Find where the given text appears and provide that cell's center as (x, y) coordinate. 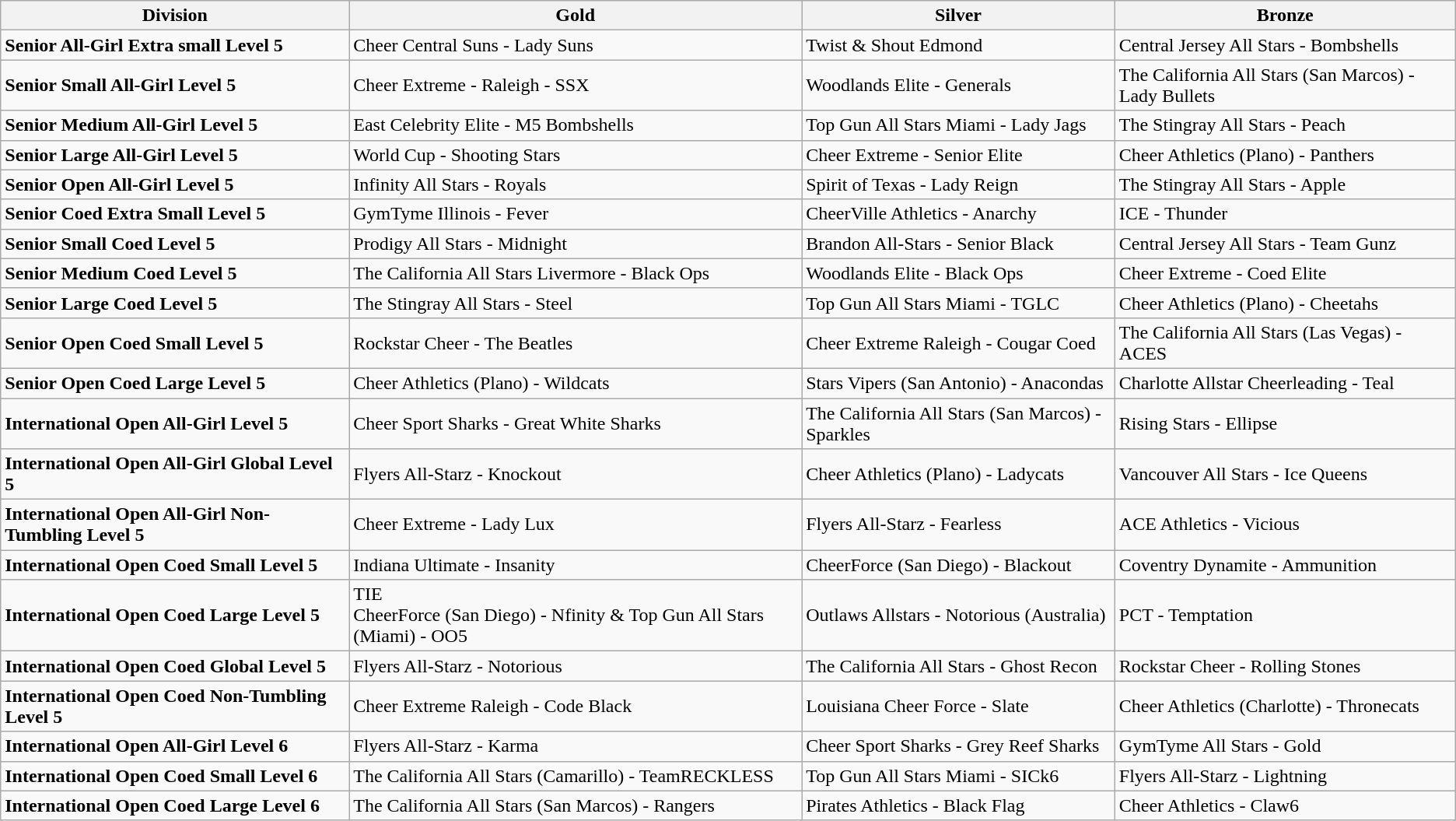
Cheer Athletics (Charlotte) - Thronecats (1285, 707)
TIECheerForce (San Diego) - Nfinity & Top Gun All Stars (Miami) - OO5 (576, 616)
Twist & Shout Edmond (958, 45)
International Open Coed Global Level 5 (175, 666)
Spirit of Texas - Lady Reign (958, 184)
Division (175, 16)
Cheer Extreme - Coed Elite (1285, 273)
Stars Vipers (San Antonio) - Anacondas (958, 383)
Flyers All-Starz - Knockout (576, 475)
International Open All-Girl Global Level 5 (175, 475)
Cheer Athletics (Plano) - Cheetahs (1285, 303)
Silver (958, 16)
Cheer Sport Sharks - Grey Reef Sharks (958, 746)
International Open Coed Small Level 5 (175, 565)
PCT - Temptation (1285, 616)
International Open Coed Large Level 5 (175, 616)
International Open Coed Non-Tumbling Level 5 (175, 707)
Cheer Extreme - Senior Elite (958, 155)
Flyers All-Starz - Fearless (958, 525)
Flyers All-Starz - Notorious (576, 666)
Louisiana Cheer Force - Slate (958, 707)
Infinity All Stars - Royals (576, 184)
International Open Coed Small Level 6 (175, 776)
Indiana Ultimate - Insanity (576, 565)
CheerForce (San Diego) - Blackout (958, 565)
The California All Stars (Las Vegas) - ACES (1285, 342)
Cheer Extreme - Raleigh - SSX (576, 86)
Cheer Sport Sharks - Great White Sharks (576, 423)
Prodigy All Stars - Midnight (576, 244)
Senior Small Coed Level 5 (175, 244)
Senior Large All-Girl Level 5 (175, 155)
Senior Large Coed Level 5 (175, 303)
Cheer Athletics (Plano) - Wildcats (576, 383)
Bronze (1285, 16)
CheerVille Athletics - Anarchy (958, 214)
Cheer Extreme Raleigh - Code Black (576, 707)
Cheer Extreme - Lady Lux (576, 525)
Woodlands Elite - Black Ops (958, 273)
The California All Stars (San Marcos) - Sparkles (958, 423)
Top Gun All Stars Miami - SICk6 (958, 776)
Senior Open All-Girl Level 5 (175, 184)
Rockstar Cheer - Rolling Stones (1285, 666)
Woodlands Elite - Generals (958, 86)
The California All Stars Livermore - Black Ops (576, 273)
Cheer Athletics - Claw6 (1285, 805)
Central Jersey All Stars - Team Gunz (1285, 244)
Flyers All-Starz - Lightning (1285, 776)
Cheer Extreme Raleigh - Cougar Coed (958, 342)
Brandon All-Stars - Senior Black (958, 244)
Flyers All-Starz - Karma (576, 746)
Senior Open Coed Small Level 5 (175, 342)
Top Gun All Stars Miami - Lady Jags (958, 125)
Charlotte Allstar Cheerleading - Teal (1285, 383)
ICE - Thunder (1285, 214)
International Open Coed Large Level 6 (175, 805)
ACE Athletics - Vicious (1285, 525)
Top Gun All Stars Miami - TGLC (958, 303)
GymTyme All Stars - Gold (1285, 746)
The Stingray All Stars - Apple (1285, 184)
The Stingray All Stars - Steel (576, 303)
The California All Stars - Ghost Recon (958, 666)
International Open All-Girl Level 5 (175, 423)
GymTyme Illinois - Fever (576, 214)
Rockstar Cheer - The Beatles (576, 342)
Pirates Athletics - Black Flag (958, 805)
Cheer Athletics (Plano) - Panthers (1285, 155)
Gold (576, 16)
Rising Stars - Ellipse (1285, 423)
International Open All-Girl Level 6 (175, 746)
Cheer Athletics (Plano) - Ladycats (958, 475)
Senior Coed Extra Small Level 5 (175, 214)
East Celebrity Elite - M5 Bombshells (576, 125)
The California All Stars (San Marcos) - Lady Bullets (1285, 86)
Senior Small All-Girl Level 5 (175, 86)
Outlaws Allstars - Notorious (Australia) (958, 616)
World Cup - Shooting Stars (576, 155)
Central Jersey All Stars - Bombshells (1285, 45)
International Open All-Girl Non-Tumbling Level 5 (175, 525)
Vancouver All Stars - Ice Queens (1285, 475)
Senior Open Coed Large Level 5 (175, 383)
Senior Medium Coed Level 5 (175, 273)
The California All Stars (San Marcos) - Rangers (576, 805)
The Stingray All Stars - Peach (1285, 125)
Cheer Central Suns - Lady Suns (576, 45)
The California All Stars (Camarillo) - TeamRECKLESS (576, 776)
Senior All-Girl Extra small Level 5 (175, 45)
Coventry Dynamite - Ammunition (1285, 565)
Senior Medium All-Girl Level 5 (175, 125)
